From the cell containing the given text, extract its center point as (x, y) coordinate. 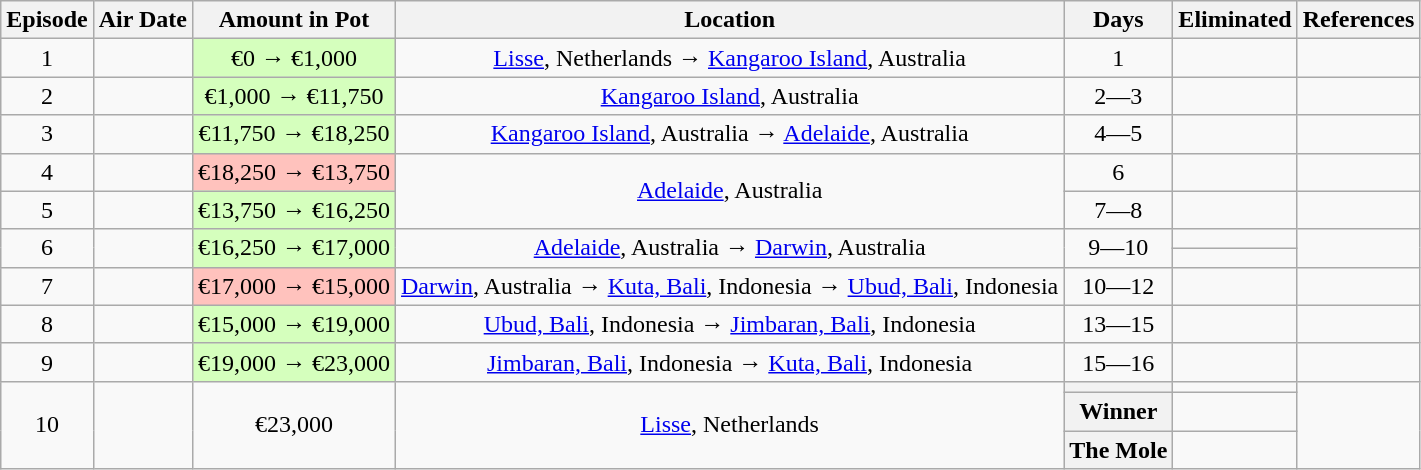
Adelaide, Australia (730, 191)
Darwin, Australia → Kuta, Bali, Indonesia → Ubud, Bali, Indonesia (730, 286)
2—3 (1118, 96)
10—12 (1118, 286)
€16,250 → €17,000 (294, 248)
€13,750 → €16,250 (294, 210)
2 (47, 96)
Days (1118, 20)
€17,000 → €15,000 (294, 286)
Location (730, 20)
3 (47, 134)
€11,750 → €18,250 (294, 134)
10 (47, 424)
Adelaide, Australia → Darwin, Australia (730, 248)
€0 → €1,000 (294, 58)
15—16 (1118, 362)
4 (47, 172)
€23,000 (294, 424)
Jimbaran, Bali, Indonesia → Kuta, Bali, Indonesia (730, 362)
Ubud, Bali, Indonesia → Jimbaran, Bali, Indonesia (730, 324)
Eliminated (1235, 20)
Amount in Pot (294, 20)
Lisse, Netherlands (730, 424)
13—15 (1118, 324)
Lisse, Netherlands → Kangaroo Island, Australia (730, 58)
Air Date (142, 20)
7 (47, 286)
Episode (47, 20)
4—5 (1118, 134)
Winner (1118, 411)
7—8 (1118, 210)
Kangaroo Island, Australia → Adelaide, Australia (730, 134)
5 (47, 210)
€15,000 → €19,000 (294, 324)
The Mole (1118, 449)
9—10 (1118, 248)
9 (47, 362)
€19,000 → €23,000 (294, 362)
Kangaroo Island, Australia (730, 96)
€1,000 → €11,750 (294, 96)
€18,250 → €13,750 (294, 172)
8 (47, 324)
References (1358, 20)
